Detect which cell encompasses the target text, then output its [x, y] center coordinate. 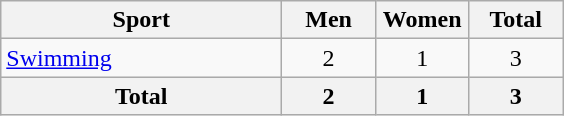
Sport [142, 20]
Men [329, 20]
Women [422, 20]
Swimming [142, 58]
